Pinpoint the cell where the given text exists, returning its (X, Y) midpoint coordinate. 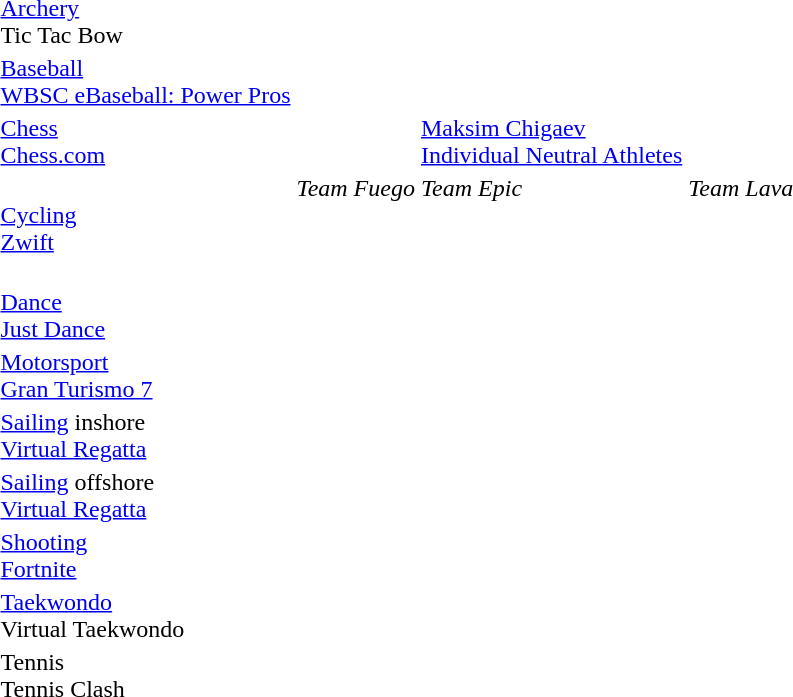
Maksim ChigaevIndividual Neutral Athletes (551, 142)
Team Epic (551, 228)
Team Fuego (356, 228)
